Return the (x, y) coordinate for the center point of the cell that contains the specified text.  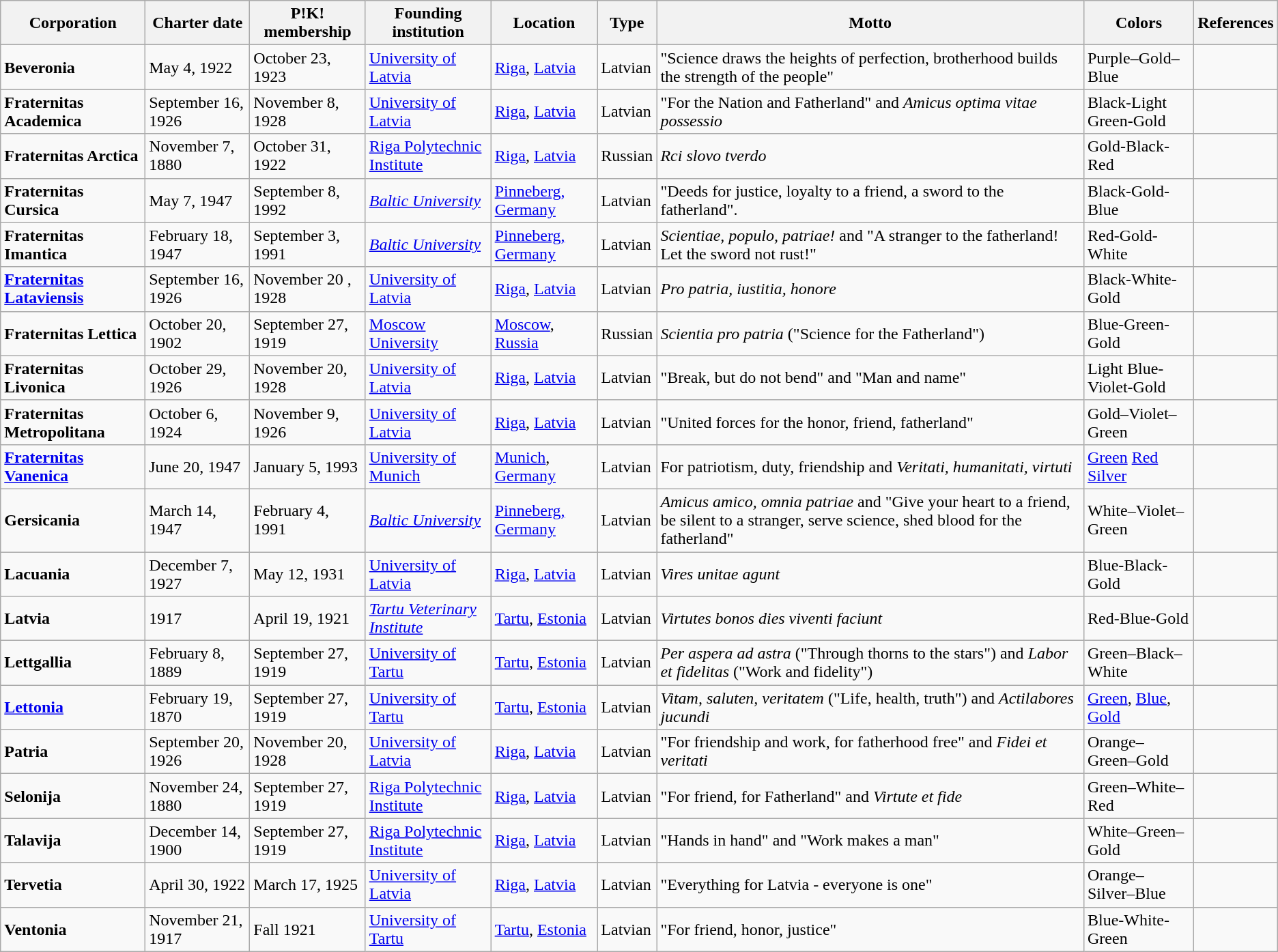
November 21, 1917 (198, 929)
June 20, 1947 (198, 467)
February 8, 1889 (198, 663)
White–Violet–Green (1139, 520)
P!K! membership (307, 23)
Lettonia (73, 707)
Blue-Black-Gold (1139, 573)
March 14, 1947 (198, 520)
Founding institution (428, 23)
Fall 1921 (307, 929)
Light Blue-Violet-Gold (1139, 378)
December 14, 1900 (198, 841)
November 24, 1880 (198, 796)
Fraternitas Vanenica (73, 467)
Charter date (198, 23)
Scientiae, populo, patriae! and "A stranger to the fatherland! Let the sword not rust!" (870, 244)
Fraternitas Academica (73, 112)
Moscow University (428, 333)
October 31, 1922 (307, 156)
Ventonia (73, 929)
January 5, 1993 (307, 467)
Green, Blue, Gold (1139, 707)
Munich, Germany (544, 467)
Fraternitas Imantica (73, 244)
October 20, 1902 (198, 333)
Fraternitas Lettica (73, 333)
For patriotism, duty, friendship and Veritati, humanitati, virtuti (870, 467)
September 20, 1926 (198, 752)
Scientia pro patria ("Science for the Fatherland") (870, 333)
Gersicania (73, 520)
Lacuania (73, 573)
Virtutes bonos dies viventi faciunt (870, 618)
References (1236, 23)
Vires unitae agunt (870, 573)
1917 (198, 618)
May 7, 1947 (198, 201)
September 8, 1992 (307, 201)
Orange– Silver–Blue (1139, 884)
Fraternitas Lataviensis (73, 289)
September 3, 1991 (307, 244)
Per aspera ad astra ("Through thorns to the stars") and Labor et fidelitas ("Work and fidelity") (870, 663)
Green–White–Red (1139, 796)
Red-Gold-White (1139, 244)
Pro patria, iustitia, honore (870, 289)
Black-Light Green-Gold (1139, 112)
Fraternitas Cursica (73, 201)
"United forces for the honor, friend, fatherland" (870, 422)
May 4, 1922 (198, 67)
Beveronia (73, 67)
White–Green–Gold (1139, 841)
"For the Nation and Fatherland" and Amicus optima vitae possessio (870, 112)
"Science draws the heights of perfection, brotherhood builds the strength of the people" (870, 67)
Blue-White-Green (1139, 929)
University of Munich (428, 467)
December 7, 1927 (198, 573)
Fraternitas Arctica (73, 156)
Vitam, saluten, veritatem ("Life, health, truth") and Actilabores jucundi (870, 707)
Colors (1139, 23)
"Deeds for justice, loyalty to a friend, a sword to the fatherland". (870, 201)
Moscow, Russia (544, 333)
Tartu Veterinary Institute (428, 618)
Location (544, 23)
Corporation (73, 23)
Green–Black–White (1139, 663)
Blue-Green-Gold (1139, 333)
Motto (870, 23)
March 17, 1925 (307, 884)
"For friend, for Fatherland" and Virtute et fide (870, 796)
Orange–Green–Gold (1139, 752)
April 19, 1921 (307, 618)
November 8, 1928 (307, 112)
October 23, 1923 (307, 67)
Rci slovo tverdo (870, 156)
Gold-Black-Red (1139, 156)
Fraternitas Metropolitana (73, 422)
Purple–Gold–Blue (1139, 67)
Patria (73, 752)
Type (627, 23)
October 6, 1924 (198, 422)
Selonija (73, 796)
"Hands in hand" and "Work makes a man" (870, 841)
"Break, but do not bend" and "Man and name" (870, 378)
"For friendship and work, for fatherhood free" and Fidei et veritati (870, 752)
Fraternitas Livonica (73, 378)
October 29, 1926 (198, 378)
Lettgallia (73, 663)
"Everything for Latvia - everyone is one" (870, 884)
February 18, 1947 (198, 244)
"For friend, honor, justice" (870, 929)
Black-White-Gold (1139, 289)
November 20 , 1928 (307, 289)
Green Red Silver (1139, 467)
Amicus amico, omnia patriae and "Give your heart to a friend, be silent to a stranger, serve science, shed blood for the fatherland" (870, 520)
November 9, 1926 (307, 422)
May 12, 1931 (307, 573)
February 19, 1870 (198, 707)
Black-Gold-Blue (1139, 201)
Red-Blue-Gold (1139, 618)
Tervetia (73, 884)
November 7, 1880 (198, 156)
April 30, 1922 (198, 884)
Talavija (73, 841)
February 4, 1991 (307, 520)
Latvia (73, 618)
Gold–Violet–Green (1139, 422)
